Locate the cell with the specified text and output its (X, Y) center coordinate. 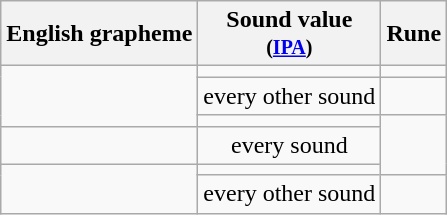
every sound (290, 145)
Sound value(IPA) (290, 34)
English grapheme (100, 34)
Rune (414, 34)
